Search for the cell housing the specified text and yield its [x, y] center coordinate. 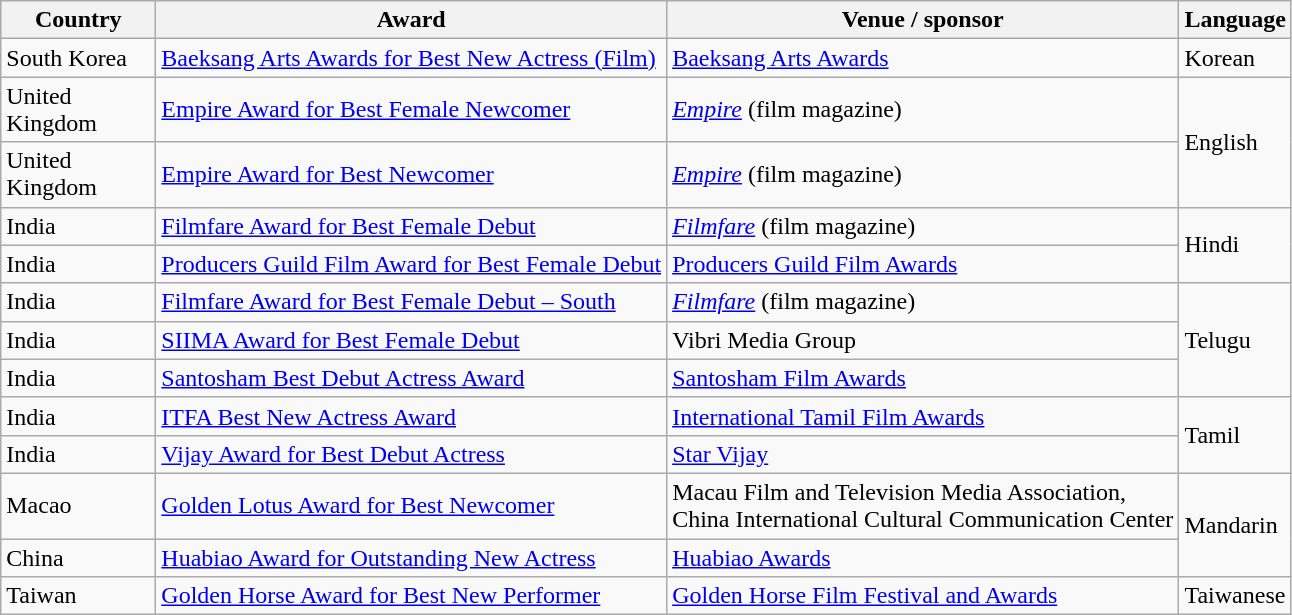
Award [412, 20]
Vibri Media Group [923, 340]
Filmfare Award for Best Female Debut – South [412, 302]
Tamil [1235, 435]
Macau Film and Television Media Association,China International Cultural Communication Center [923, 506]
Empire Award for Best Newcomer [412, 174]
Golden Lotus Award for Best Newcomer [412, 506]
Star Vijay [923, 454]
Baeksang Arts Awards for Best New Actress (Film) [412, 58]
Taiwanese [1235, 596]
Filmfare Award for Best Female Debut [412, 226]
Hindi [1235, 245]
Golden Horse Award for Best New Performer [412, 596]
Country [78, 20]
China [78, 557]
Macao [78, 506]
Korean [1235, 58]
International Tamil Film Awards [923, 416]
English [1235, 142]
Santosham Film Awards [923, 378]
Venue / sponsor [923, 20]
Huabiao Award for Outstanding New Actress [412, 557]
Language [1235, 20]
Golden Horse Film Festival and Awards [923, 596]
Producers Guild Film Awards [923, 264]
ITFA Best New Actress Award [412, 416]
Empire Award for Best Female Newcomer [412, 110]
SIIMA Award for Best Female Debut [412, 340]
Huabiao Awards [923, 557]
Mandarin [1235, 524]
Producers Guild Film Award for Best Female Debut [412, 264]
Vijay Award for Best Debut Actress [412, 454]
Santosham Best Debut Actress Award [412, 378]
Telugu [1235, 340]
Baeksang Arts Awards [923, 58]
Taiwan [78, 596]
South Korea [78, 58]
